Provide the (X, Y) coordinate of the cell's center where the given text is located.  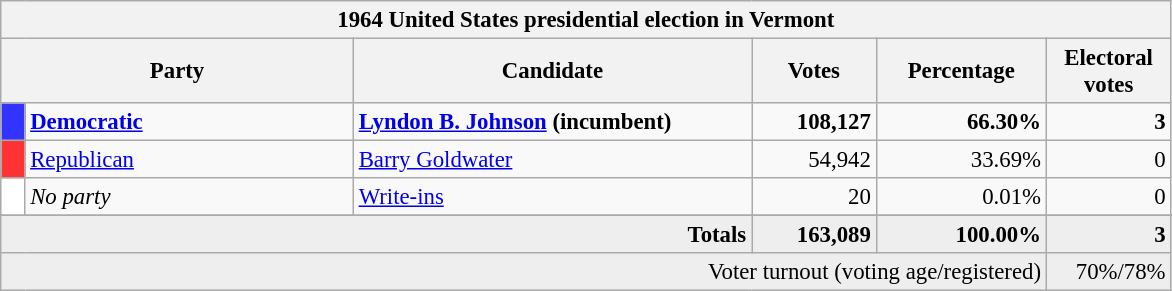
1964 United States presidential election in Vermont (586, 20)
Write-ins (552, 197)
0.01% (961, 197)
163,089 (814, 235)
Candidate (552, 72)
20 (814, 197)
Totals (376, 235)
Percentage (961, 72)
Democratic (189, 122)
54,942 (814, 160)
33.69% (961, 160)
Lyndon B. Johnson (incumbent) (552, 122)
No party (189, 197)
108,127 (814, 122)
Electoral votes (1108, 72)
Republican (189, 160)
100.00% (961, 235)
Votes (814, 72)
66.30% (961, 122)
Party (178, 72)
Barry Goldwater (552, 160)
